From the cell containing the given text, extract its center point as (x, y) coordinate. 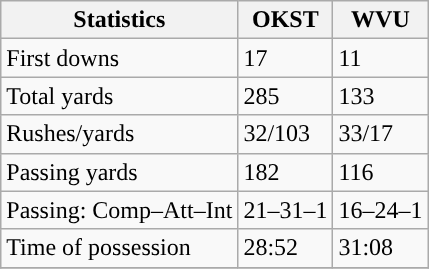
16–24–1 (380, 210)
182 (286, 172)
11 (380, 58)
28:52 (286, 248)
32/103 (286, 134)
Passing: Comp–Att–Int (120, 210)
33/17 (380, 134)
285 (286, 96)
Rushes/yards (120, 134)
Time of possession (120, 248)
OKST (286, 20)
17 (286, 58)
Passing yards (120, 172)
116 (380, 172)
133 (380, 96)
Statistics (120, 20)
First downs (120, 58)
21–31–1 (286, 210)
WVU (380, 20)
Total yards (120, 96)
31:08 (380, 248)
